For the text-containing cell, return its midpoint in [X, Y] coordinate format. 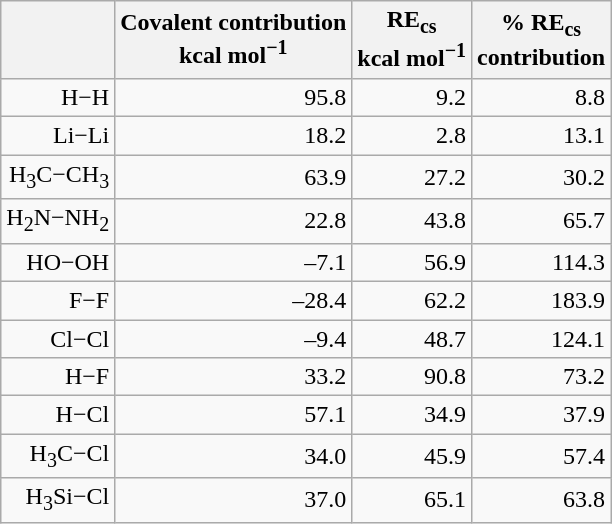
18.2 [234, 136]
H−H [58, 98]
13.1 [542, 136]
Cl−Cl [58, 339]
% REcscontribution [542, 40]
–7.1 [234, 262]
33.2 [234, 377]
34.0 [234, 456]
22.8 [234, 221]
124.1 [542, 339]
9.2 [412, 98]
34.9 [412, 415]
H−Cl [58, 415]
30.2 [542, 177]
65.1 [412, 500]
63.8 [542, 500]
–9.4 [234, 339]
H3Si−Cl [58, 500]
56.9 [412, 262]
114.3 [542, 262]
95.8 [234, 98]
73.2 [542, 377]
37.0 [234, 500]
H−F [58, 377]
45.9 [412, 456]
63.9 [234, 177]
H3C−CH3 [58, 177]
37.9 [542, 415]
27.2 [412, 177]
F−F [58, 300]
48.7 [412, 339]
H2N−NH2 [58, 221]
Covalent contribution kcal mol−1 [234, 40]
57.1 [234, 415]
2.8 [412, 136]
90.8 [412, 377]
183.9 [542, 300]
Li−Li [58, 136]
HO−OH [58, 262]
57.4 [542, 456]
65.7 [542, 221]
REcs kcal mol−1 [412, 40]
8.8 [542, 98]
–28.4 [234, 300]
62.2 [412, 300]
H3C−Cl [58, 456]
43.8 [412, 221]
